Scan for the cell matching the given text and deliver its [x, y] coordinate at center. 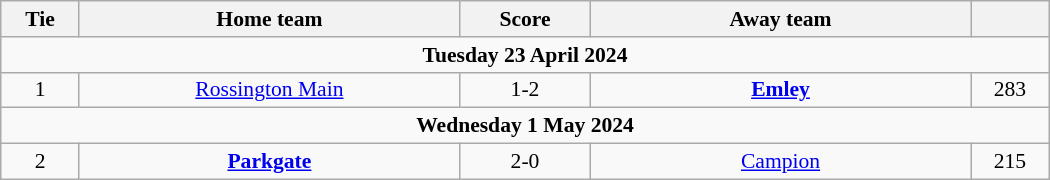
1 [40, 90]
Tie [40, 19]
283 [1010, 90]
Emley [781, 90]
Campion [781, 162]
Home team [269, 19]
215 [1010, 162]
Wednesday 1 May 2024 [525, 126]
Rossington Main [269, 90]
Parkgate [269, 162]
Score [524, 19]
2 [40, 162]
1-2 [524, 90]
Tuesday 23 April 2024 [525, 55]
Away team [781, 19]
2-0 [524, 162]
